Return the (x, y) coordinate for the center point of the cell that contains the specified text.  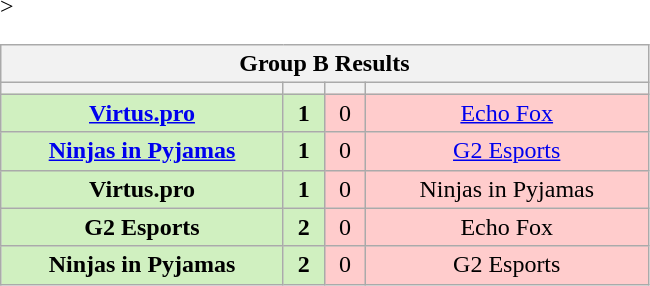
Group B Results (324, 64)
